Output the [x, y] coordinate of the center of the cell containing the given text.  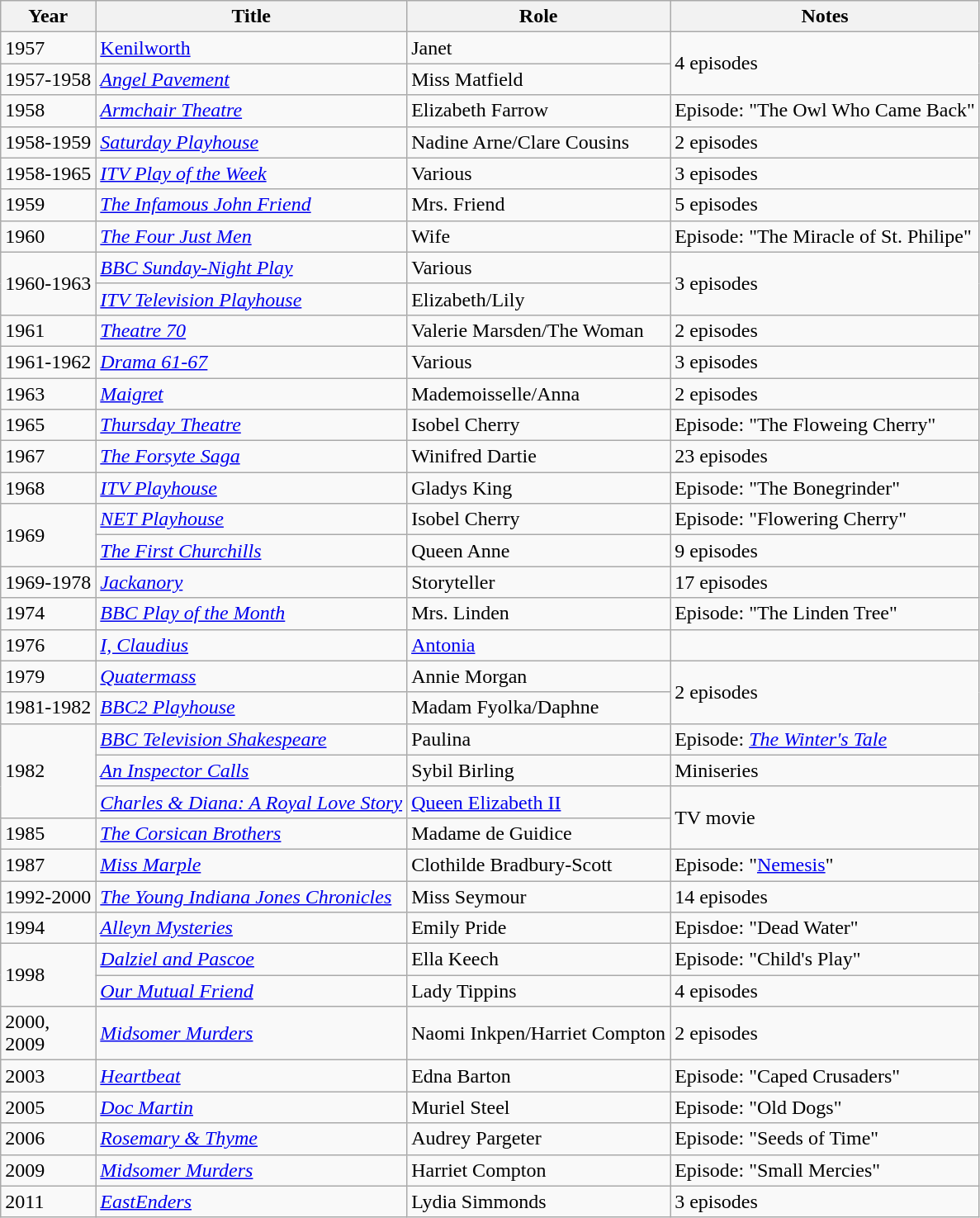
Angel Pavement [251, 79]
TV movie [826, 818]
Heartbeat [251, 1076]
1960 [48, 236]
Episdoe: "Dead Water" [826, 928]
Miss Marple [251, 865]
Episode: The Winter's Tale [826, 739]
The Corsican Brothers [251, 833]
The Young Indiana Jones Chronicles [251, 896]
Miniseries [826, 770]
1968 [48, 488]
1985 [48, 833]
Our Mutual Friend [251, 991]
Emily Pride [538, 928]
2000,2009 [48, 1034]
Thursday Theatre [251, 425]
The Forsyte Saga [251, 457]
ITV Play of the Week [251, 173]
Harriet Compton [538, 1170]
1957-1958 [48, 79]
1998 [48, 975]
Annie Morgan [538, 676]
Dalziel and Pascoe [251, 960]
EastEnders [251, 1201]
Kenilworth [251, 48]
1961 [48, 330]
Naomi Inkpen/Harriet Compton [538, 1034]
Valerie Marsden/The Woman [538, 330]
1965 [48, 425]
Quatermass [251, 676]
1994 [48, 928]
1992-2000 [48, 896]
Episode: "Flowering Cherry" [826, 519]
1959 [48, 205]
1958-1965 [48, 173]
An Inspector Calls [251, 770]
Mrs. Linden [538, 614]
Sybil Birling [538, 770]
Armchair Theatre [251, 111]
1969-1978 [48, 582]
Doc Martin [251, 1107]
1957 [48, 48]
Drama 61-67 [251, 362]
Lady Tippins [538, 991]
BBC Play of the Month [251, 614]
Elizabeth/Lily [538, 299]
23 episodes [826, 457]
1974 [48, 614]
Gladys King [538, 488]
BBC Television Shakespeare [251, 739]
Episode: "Nemesis" [826, 865]
NET Playhouse [251, 519]
1958 [48, 111]
Year [48, 17]
Episode: "The Linden Tree" [826, 614]
ITV Television Playhouse [251, 299]
Episode: "Small Mercies" [826, 1170]
1982 [48, 770]
Miss Matfield [538, 79]
Madame de Guidice [538, 833]
Maigret [251, 394]
I, Claudius [251, 645]
Lydia Simmonds [538, 1201]
5 episodes [826, 205]
9 episodes [826, 551]
17 episodes [826, 582]
BBC2 Playhouse [251, 708]
Antonia [538, 645]
Episode: "The Bonegrinder" [826, 488]
The First Churchills [251, 551]
Madam Fyolka/Daphne [538, 708]
Episode: "Caped Crusaders" [826, 1076]
1958-1959 [48, 142]
2006 [48, 1139]
2005 [48, 1107]
1979 [48, 676]
Winifred Dartie [538, 457]
The Four Just Men [251, 236]
1969 [48, 535]
Theatre 70 [251, 330]
Miss Seymour [538, 896]
1960-1963 [48, 283]
Rosemary & Thyme [251, 1139]
Audrey Pargeter [538, 1139]
Alleyn Mysteries [251, 928]
Episode: "Child's Play" [826, 960]
Janet [538, 48]
The Infamous John Friend [251, 205]
Paulina [538, 739]
Queen Anne [538, 551]
Elizabeth Farrow [538, 111]
Storyteller [538, 582]
BBC Sunday-Night Play [251, 268]
Mrs. Friend [538, 205]
Episode: "The Miracle of St. Philipe" [826, 236]
1961-1962 [48, 362]
Title [251, 17]
14 episodes [826, 896]
Clothilde Bradbury-Scott [538, 865]
1967 [48, 457]
Queen Elizabeth II [538, 802]
Charles & Diana: A Royal Love Story [251, 802]
ITV Playhouse [251, 488]
Saturday Playhouse [251, 142]
Jackanory [251, 582]
Edna Barton [538, 1076]
1981-1982 [48, 708]
Episode: "The Floweing Cherry" [826, 425]
1963 [48, 394]
Wife [538, 236]
2009 [48, 1170]
Mademoisselle/Anna [538, 394]
Role [538, 17]
1976 [48, 645]
Ella Keech [538, 960]
2011 [48, 1201]
2003 [48, 1076]
Nadine Arne/Clare Cousins [538, 142]
Episode: "The Owl Who Came Back" [826, 111]
Muriel Steel [538, 1107]
Notes [826, 17]
1987 [48, 865]
Episode: "Seeds of Time" [826, 1139]
Episode: "Old Dogs" [826, 1107]
